Extract the [x, y] coordinate from the center of the cell holding the provided text.  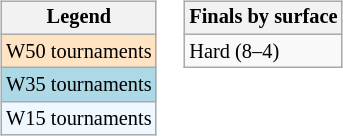
W35 tournaments [78, 85]
Legend [78, 18]
W15 tournaments [78, 119]
Finals by surface [263, 18]
W50 tournaments [78, 51]
Hard (8–4) [263, 51]
